For the text-containing cell, return its midpoint in (x, y) coordinate format. 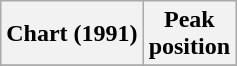
Chart (1991) (72, 34)
Peakposition (189, 34)
